Extract the (x, y) coordinate from the center of the cell holding the provided text.  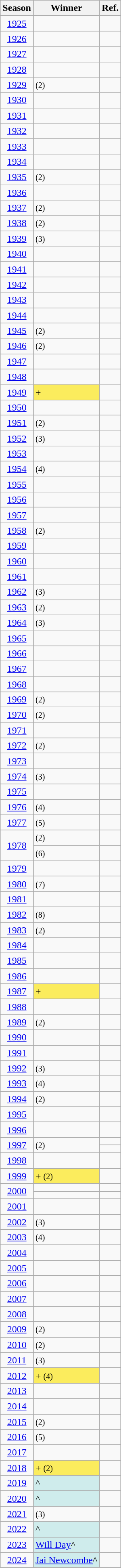
2005 (17, 1268)
1937 (17, 208)
1995 (17, 1114)
2008 (17, 1314)
1927 (17, 54)
2019 (17, 1483)
1933 (17, 146)
1950 (17, 407)
Winner (66, 8)
1963 (17, 607)
1943 (17, 300)
2010 (17, 1345)
2011 (17, 1360)
1980 (17, 884)
1964 (17, 623)
1994 (17, 1099)
1959 (17, 546)
1954 (17, 469)
1991 (17, 1053)
1981 (17, 899)
1979 (17, 868)
2007 (17, 1299)
2020 (17, 1499)
2018 (17, 1468)
1976 (17, 807)
2013 (17, 1391)
1987 (17, 992)
1958 (17, 530)
1975 (17, 792)
2002 (17, 1222)
1985 (17, 961)
1938 (17, 223)
1928 (17, 69)
+ (4) (66, 1375)
1940 (17, 254)
1988 (17, 1007)
2000 (17, 1191)
1986 (17, 976)
1946 (17, 346)
2023 (17, 1545)
1936 (17, 193)
1960 (17, 561)
2012 (17, 1375)
2009 (17, 1329)
1993 (17, 1084)
2001 (17, 1207)
1977 (17, 822)
Ref. (111, 8)
(8) (66, 914)
1935 (17, 177)
Season (17, 8)
1990 (17, 1038)
1944 (17, 315)
2004 (17, 1253)
2016 (17, 1437)
1965 (17, 638)
2015 (17, 1421)
Jai Newcombe^ (66, 1560)
2014 (17, 1406)
2006 (17, 1283)
1983 (17, 930)
1947 (17, 361)
1930 (17, 100)
2021 (17, 1514)
1997 (17, 1145)
1989 (17, 1022)
1932 (17, 131)
1970 (17, 715)
1931 (17, 115)
1942 (17, 285)
1962 (17, 592)
1971 (17, 730)
1982 (17, 914)
(6) (66, 853)
1941 (17, 269)
1952 (17, 438)
1926 (17, 39)
1969 (17, 700)
1945 (17, 331)
2003 (17, 1237)
1955 (17, 484)
Will Day^ (66, 1545)
1949 (17, 392)
1951 (17, 423)
2017 (17, 1453)
1961 (17, 576)
2024 (17, 1560)
1953 (17, 454)
1974 (17, 776)
1925 (17, 23)
1948 (17, 377)
1984 (17, 945)
1978 (17, 845)
1998 (17, 1160)
(7) (66, 884)
1934 (17, 161)
1929 (17, 85)
1992 (17, 1068)
1939 (17, 239)
1973 (17, 761)
1967 (17, 669)
1972 (17, 746)
1968 (17, 684)
1956 (17, 500)
2022 (17, 1529)
1966 (17, 653)
1999 (17, 1176)
1957 (17, 515)
1996 (17, 1130)
